Provide the [X, Y] coordinate of the cell's center where the given text is located.  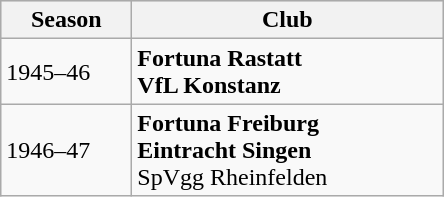
Club [288, 20]
Fortuna Rastatt VfL Konstanz [288, 72]
1945–46 [66, 72]
Fortuna Freiburg Eintracht Singen SpVgg Rheinfelden [288, 150]
1946–47 [66, 150]
Season [66, 20]
